For the text-containing cell, return its midpoint in [x, y] coordinate format. 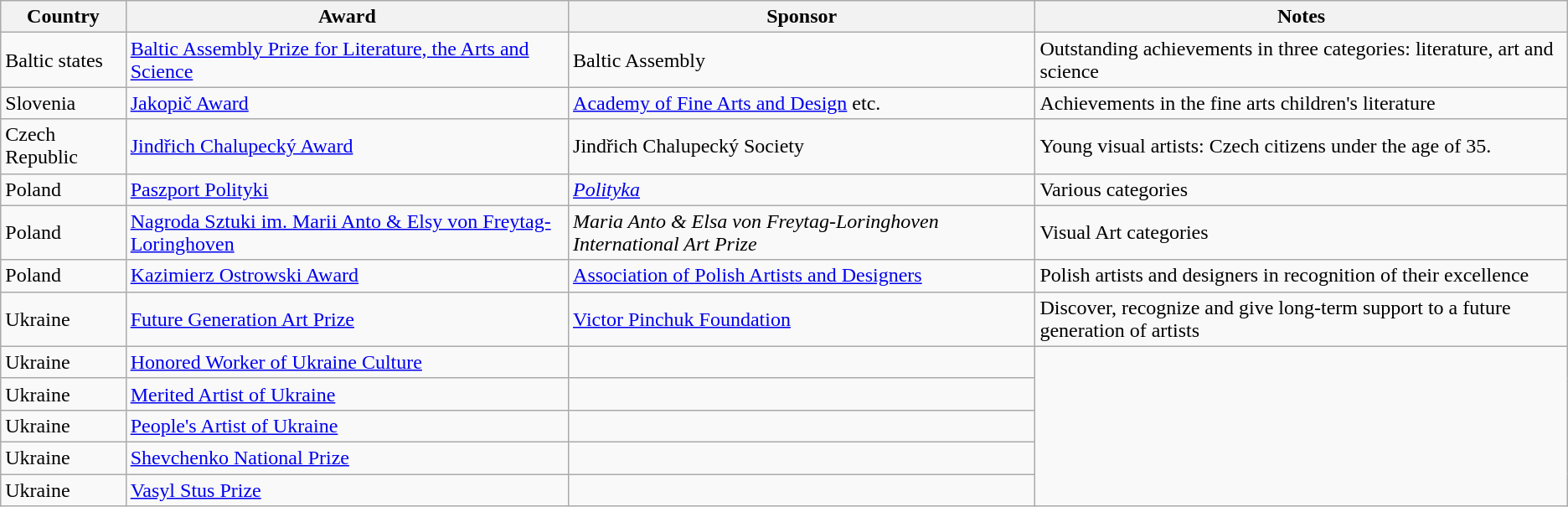
Czech Republic [64, 146]
Slovenia [64, 103]
Outstanding achievements in three categories: literature, art and science [1302, 60]
Nagroda Sztuki im. Marii Anto & Elsy von Freytag-Loringhoven [347, 233]
Jindřich Chalupecký Award [347, 146]
Maria Anto & Elsa von Freytag-Loringhoven International Art Prize [802, 233]
Paszport Polityki [347, 189]
Discover, recognize and give long-term support to a future generation of artists [1302, 318]
Jindřich Chalupecký Society [802, 146]
Baltic states [64, 60]
Association of Polish Artists and Designers [802, 276]
Country [64, 17]
Young visual artists: Czech citizens under the age of 35. [1302, 146]
Jakopič Award [347, 103]
Visual Art categories [1302, 233]
Achievements in the fine arts children's literature [1302, 103]
Future Generation Art Prize [347, 318]
Polish artists and designers in recognition of their excellence [1302, 276]
Baltic Assembly Prize for Literature, the Arts and Science [347, 60]
People's Artist of Ukraine [347, 426]
Kazimierz Ostrowski Award [347, 276]
Shevchenko National Prize [347, 458]
Victor Pinchuk Foundation [802, 318]
Award [347, 17]
Vasyl Stus Prize [347, 490]
Honored Worker of Ukraine Culture [347, 362]
Merited Artist of Ukraine [347, 394]
Sponsor [802, 17]
Academy of Fine Arts and Design etc. [802, 103]
Baltic Assembly [802, 60]
Various categories [1302, 189]
Notes [1302, 17]
Polityka [802, 189]
